Scan for the cell matching the given text and deliver its [X, Y] coordinate at center. 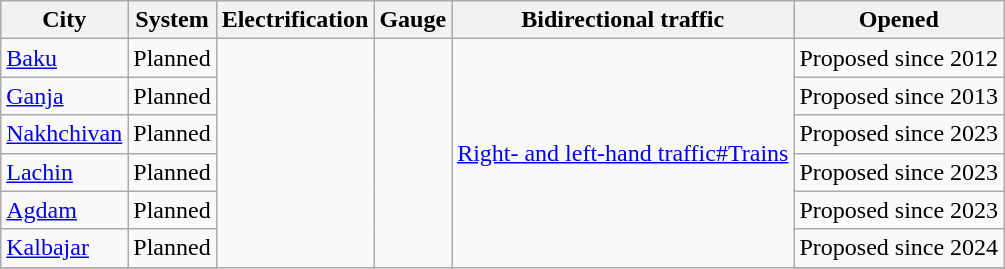
Proposed since 2024 [899, 248]
Lachin [64, 172]
Proposed since 2012 [899, 58]
Gauge [413, 20]
Electrification [295, 20]
Bidirectional traffic [623, 20]
Proposed since 2013 [899, 96]
Baku [64, 58]
System [172, 20]
Agdam [64, 210]
Nakhchivan [64, 134]
Kalbajar [64, 248]
Opened [899, 20]
City [64, 20]
Ganja [64, 96]
Right- and left-hand traffic#Trains [623, 153]
